Capture the cell that displays the provided text and extract its [X, Y] central coordinate. 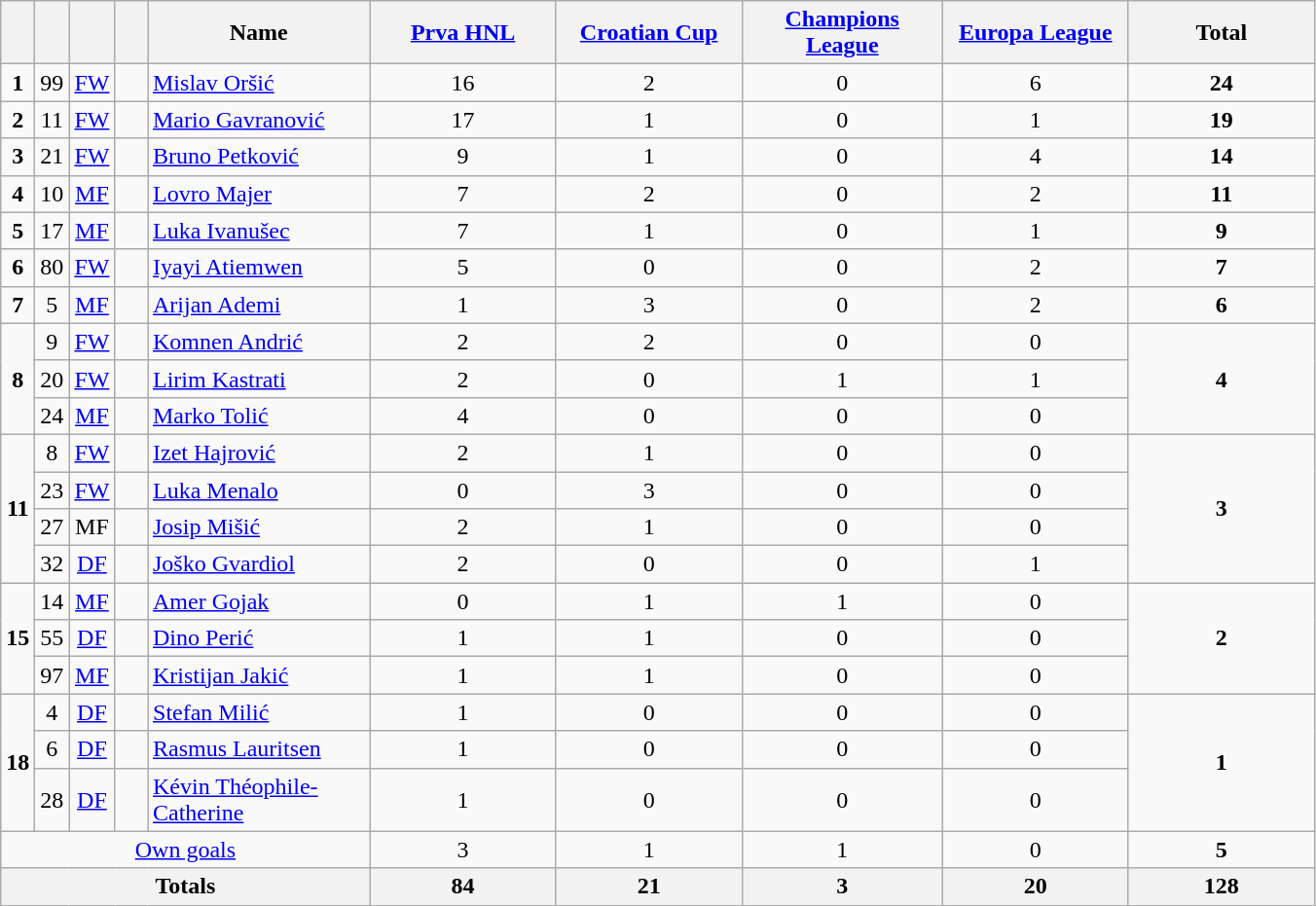
32 [53, 564]
Iyayi Atiemwen [259, 268]
80 [53, 268]
27 [53, 527]
Croatian Cup [648, 33]
18 [18, 763]
Josip Mišić [259, 527]
Mario Gavranović [259, 120]
10 [53, 194]
Kévin Théophile-Catherine [259, 800]
Totals [185, 887]
28 [53, 800]
Kristijan Jakić [259, 675]
Europa League [1036, 33]
Total [1221, 33]
Lirim Kastrati [259, 379]
16 [463, 83]
Luka Ivanušec [259, 231]
Name [259, 33]
55 [53, 638]
Mislav Oršić [259, 83]
Own goals [185, 850]
19 [1221, 120]
Izet Hajrović [259, 453]
Arijan Ademi [259, 305]
128 [1221, 887]
99 [53, 83]
Prva HNL [463, 33]
Champions League [842, 33]
Stefan Milić [259, 712]
Komnen Andrić [259, 342]
15 [18, 638]
Dino Perić [259, 638]
Joško Gvardiol [259, 564]
97 [53, 675]
84 [463, 887]
Amer Gojak [259, 601]
23 [53, 489]
Bruno Petković [259, 157]
Marko Tolić [259, 416]
Rasmus Lauritsen [259, 749]
Luka Menalo [259, 489]
Lovro Majer [259, 194]
